Provide the (X, Y) coordinate of the cell's center where the given text is located.  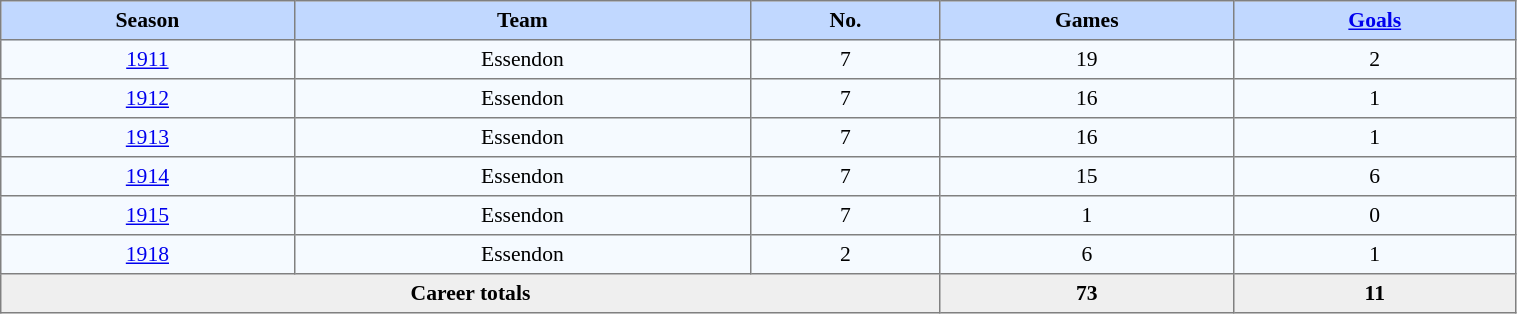
1913 (148, 138)
Team (522, 20)
1911 (148, 60)
Season (148, 20)
1915 (148, 216)
No. (846, 20)
73 (1086, 294)
0 (1374, 216)
1914 (148, 176)
15 (1086, 176)
1918 (148, 254)
Games (1086, 20)
19 (1086, 60)
Career totals (470, 294)
1912 (148, 98)
11 (1374, 294)
Goals (1374, 20)
